Identify which cell holds the provided text, then report its (X, Y) central coordinate. 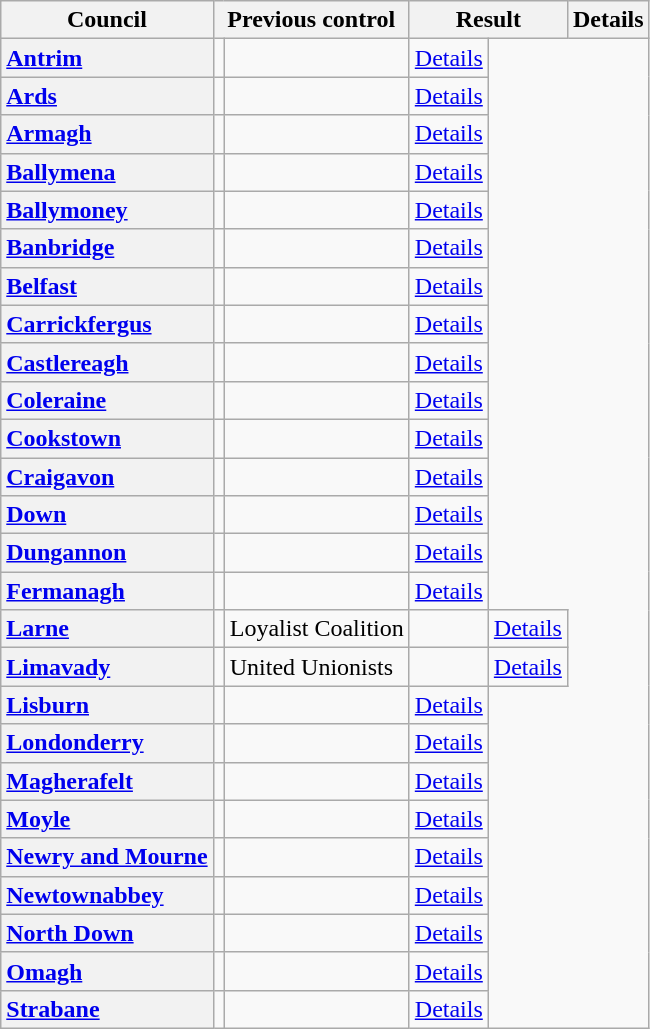
Dungannon (107, 553)
Coleraine (107, 400)
North Down (107, 933)
Ballymoney (107, 210)
Newry and Mourne (107, 857)
Council (107, 20)
Result (488, 20)
Banbridge (107, 248)
Magherafelt (107, 781)
Moyle (107, 819)
Craigavon (107, 477)
Cookstown (107, 438)
Omagh (107, 971)
United Unionists (316, 667)
Castlereagh (107, 362)
Ards (107, 96)
Down (107, 515)
Larne (107, 629)
Antrim (107, 58)
Limavady (107, 667)
Carrickfergus (107, 324)
Newtownabbey (107, 895)
Londonderry (107, 743)
Lisburn (107, 705)
Armagh (107, 134)
Belfast (107, 286)
Previous control (311, 20)
Loyalist Coalition (316, 629)
Ballymena (107, 172)
Strabane (107, 1009)
Fermanagh (107, 591)
